Return (X, Y) of the center of cell containing provided text 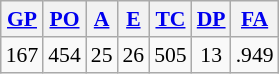
FA (255, 19)
PO (64, 19)
TC (170, 19)
E (133, 19)
A (102, 19)
GP (22, 19)
505 (170, 55)
26 (133, 55)
13 (212, 55)
DP (212, 19)
167 (22, 55)
454 (64, 55)
.949 (255, 55)
25 (102, 55)
